For the text-containing cell, return its midpoint in [x, y] coordinate format. 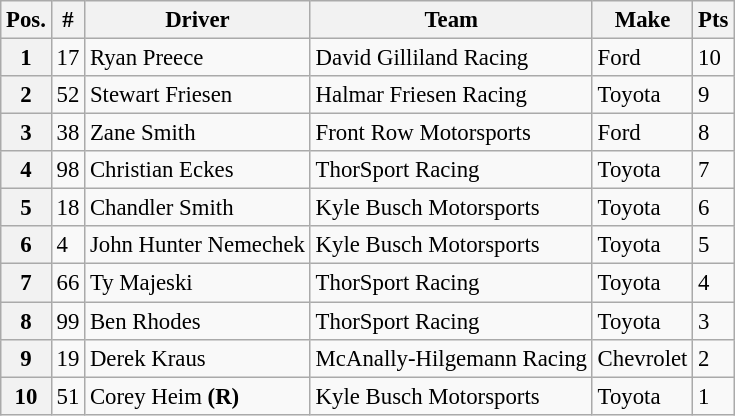
Christian Eckes [198, 170]
99 [68, 321]
51 [68, 396]
Driver [198, 20]
Pts [714, 20]
98 [68, 170]
Ben Rhodes [198, 321]
19 [68, 358]
38 [68, 133]
Pos. [26, 20]
Derek Kraus [198, 358]
John Hunter Nemechek [198, 245]
David Gilliland Racing [451, 58]
# [68, 20]
Halmar Friesen Racing [451, 95]
Stewart Friesen [198, 95]
Front Row Motorsports [451, 133]
Team [451, 20]
66 [68, 283]
17 [68, 58]
Ryan Preece [198, 58]
18 [68, 208]
McAnally-Hilgemann Racing [451, 358]
Chandler Smith [198, 208]
Corey Heim (R) [198, 396]
Ty Majeski [198, 283]
52 [68, 95]
Chevrolet [642, 358]
Make [642, 20]
Zane Smith [198, 133]
